Scan for the cell matching the given text and deliver its [X, Y] coordinate at center. 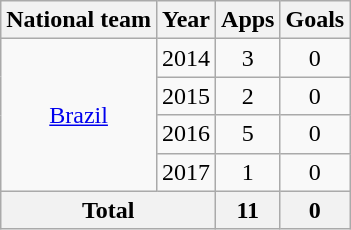
Year [186, 20]
2017 [186, 172]
2016 [186, 134]
Apps [248, 20]
2015 [186, 96]
11 [248, 210]
Total [108, 210]
National team [79, 20]
Goals [315, 20]
3 [248, 58]
Brazil [79, 115]
1 [248, 172]
2 [248, 96]
5 [248, 134]
2014 [186, 58]
